Identify which cell holds the provided text, then report its (x, y) central coordinate. 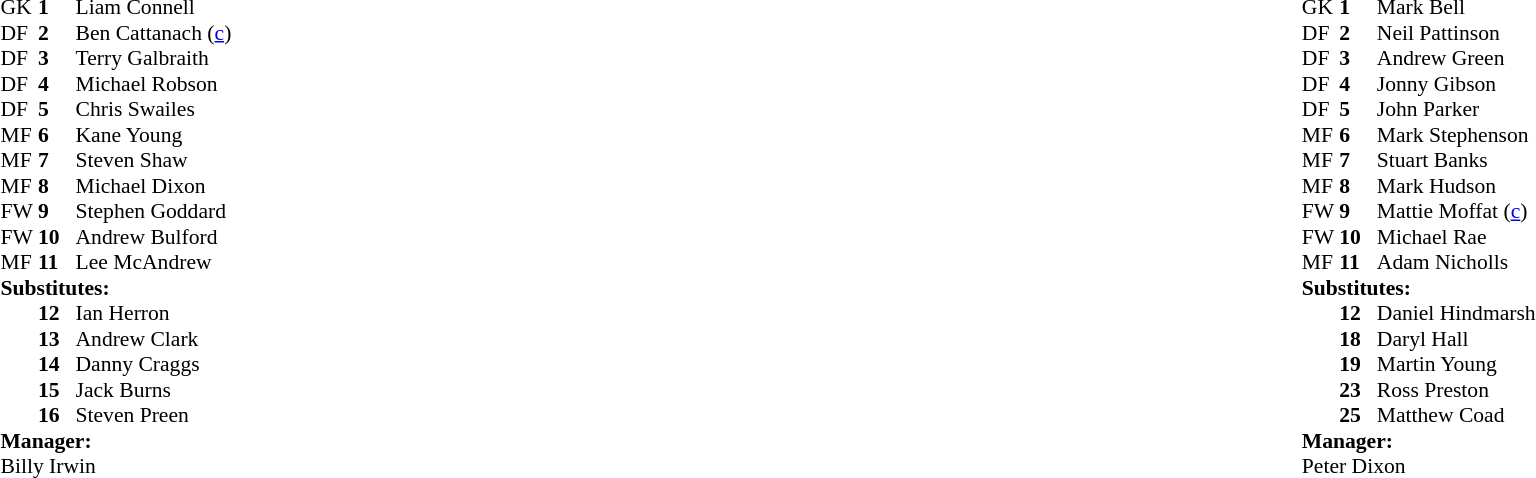
Steven Shaw (154, 161)
19 (1358, 365)
15 (57, 390)
Daniel Hindmarsh (1456, 313)
Andrew Clark (154, 339)
18 (1358, 339)
Matthew Coad (1456, 415)
Terry Galbraith (154, 59)
Stephen Goddard (154, 211)
Andrew Bulford (154, 237)
Neil Pattinson (1456, 33)
Kane Young (154, 135)
Adam Nicholls (1456, 263)
Martin Young (1456, 365)
Danny Craggs (154, 365)
13 (57, 339)
Ian Herron (154, 313)
Michael Dixon (154, 186)
Stuart Banks (1456, 161)
Jack Burns (154, 390)
John Parker (1456, 109)
23 (1358, 390)
Michael Rae (1456, 237)
Mark Hudson (1456, 186)
Mattie Moffat (c) (1456, 211)
Michael Robson (154, 84)
16 (57, 415)
Mark Stephenson (1456, 135)
Steven Preen (154, 415)
Jonny Gibson (1456, 84)
Lee McAndrew (154, 263)
Daryl Hall (1456, 339)
Andrew Green (1456, 59)
Chris Swailes (154, 109)
14 (57, 365)
25 (1358, 415)
Ross Preston (1456, 390)
Ben Cattanach (c) (154, 33)
